Search for the cell housing the specified text and yield its (X, Y) center coordinate. 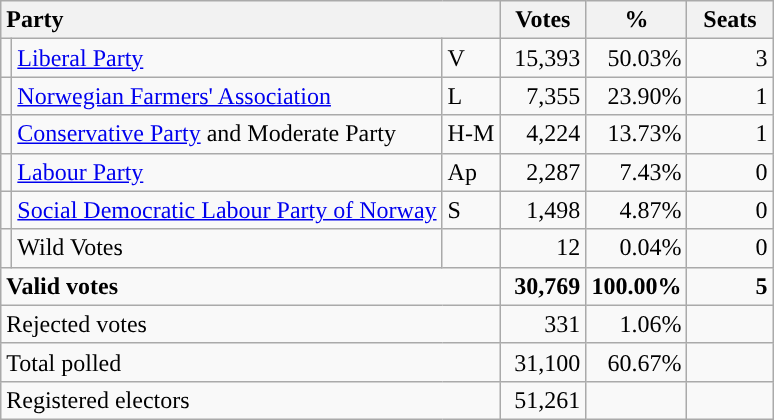
% (636, 20)
4,224 (543, 134)
100.00% (636, 286)
60.67% (636, 362)
30,769 (543, 286)
Conservative Party and Moderate Party (227, 134)
Rejected votes (250, 324)
1,498 (543, 210)
5 (730, 286)
Valid votes (250, 286)
31,100 (543, 362)
23.90% (636, 96)
1.06% (636, 324)
Norwegian Farmers' Association (227, 96)
Liberal Party (227, 58)
51,261 (543, 400)
Seats (730, 20)
S (471, 210)
15,393 (543, 58)
2,287 (543, 172)
V (471, 58)
Labour Party (227, 172)
4.87% (636, 210)
50.03% (636, 58)
13.73% (636, 134)
7.43% (636, 172)
3 (730, 58)
Wild Votes (227, 248)
7,355 (543, 96)
331 (543, 324)
Ap (471, 172)
Total polled (250, 362)
H-M (471, 134)
Registered electors (250, 400)
Votes (543, 20)
L (471, 96)
0.04% (636, 248)
12 (543, 248)
Party (250, 20)
Social Democratic Labour Party of Norway (227, 210)
